From the cell containing the given text, extract its center point as (x, y) coordinate. 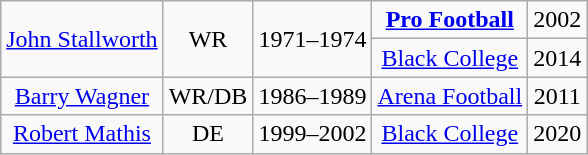
John Stallworth (82, 39)
2011 (558, 96)
2020 (558, 134)
WR/DB (208, 96)
1971–1974 (312, 39)
Barry Wagner (82, 96)
WR (208, 39)
Pro Football (450, 20)
Arena Football (450, 96)
DE (208, 134)
1999–2002 (312, 134)
2014 (558, 58)
Robert Mathis (82, 134)
1986–1989 (312, 96)
2002 (558, 20)
